Extract the [x, y] coordinate from the center of the cell holding the provided text.  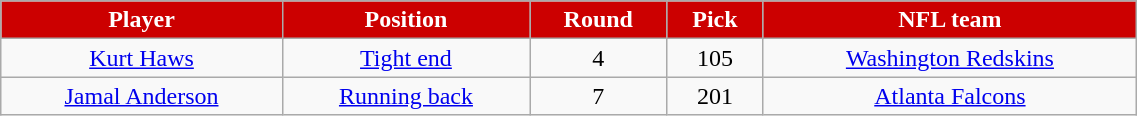
4 [598, 58]
105 [715, 58]
Washington Redskins [950, 58]
Jamal Anderson [142, 96]
Atlanta Falcons [950, 96]
Round [598, 20]
Tight end [406, 58]
7 [598, 96]
Kurt Haws [142, 58]
Running back [406, 96]
Pick [715, 20]
Player [142, 20]
NFL team [950, 20]
Position [406, 20]
201 [715, 96]
